Return the (X, Y) coordinate for the center point of the cell that contains the specified text.  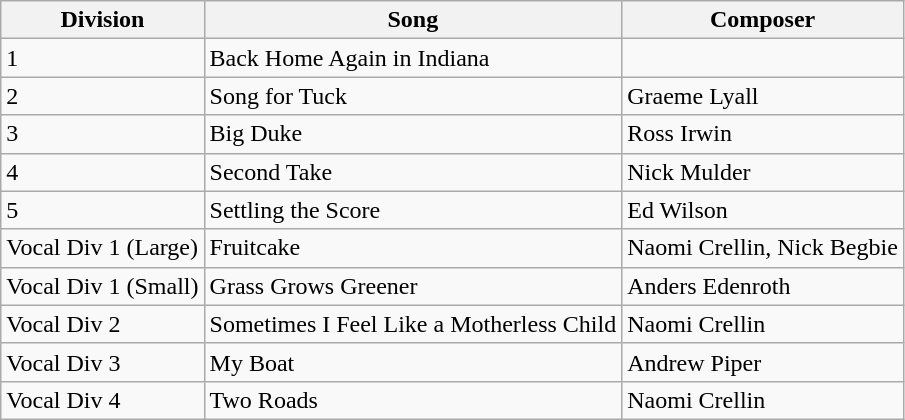
1 (102, 58)
Big Duke (413, 134)
4 (102, 172)
Nick Mulder (763, 172)
My Boat (413, 362)
Naomi Crellin, Nick Begbie (763, 248)
Vocal Div 1 (Small) (102, 286)
Vocal Div 2 (102, 324)
3 (102, 134)
Andrew Piper (763, 362)
Two Roads (413, 400)
2 (102, 96)
Back Home Again in Indiana (413, 58)
Composer (763, 20)
Grass Grows Greener (413, 286)
Second Take (413, 172)
Song (413, 20)
Anders Edenroth (763, 286)
Song for Tuck (413, 96)
Ross Irwin (763, 134)
Division (102, 20)
Vocal Div 1 (Large) (102, 248)
Vocal Div 3 (102, 362)
Settling the Score (413, 210)
Sometimes I Feel Like a Motherless Child (413, 324)
Fruitcake (413, 248)
5 (102, 210)
Vocal Div 4 (102, 400)
Ed Wilson (763, 210)
Graeme Lyall (763, 96)
